Locate the cell with the specified text and output its [X, Y] center coordinate. 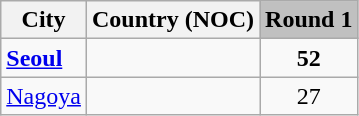
52 [309, 58]
27 [309, 96]
Nagoya [44, 96]
City [44, 20]
Seoul [44, 58]
Round 1 [309, 20]
Country (NOC) [172, 20]
